Determine the (x, y) coordinate at the center of the cell enclosing the given text.  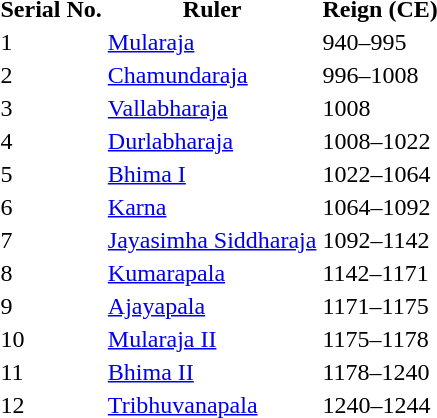
Mularaja II (212, 339)
Chamundaraja (212, 75)
Bhima I (212, 174)
Ajayapala (212, 306)
Vallabharaja (212, 108)
Kumarapala (212, 273)
Mularaja (212, 42)
Jayasimha Siddharaja (212, 240)
Karna (212, 207)
Bhima II (212, 372)
Durlabharaja (212, 141)
